For the text-containing cell, return its midpoint in (X, Y) coordinate format. 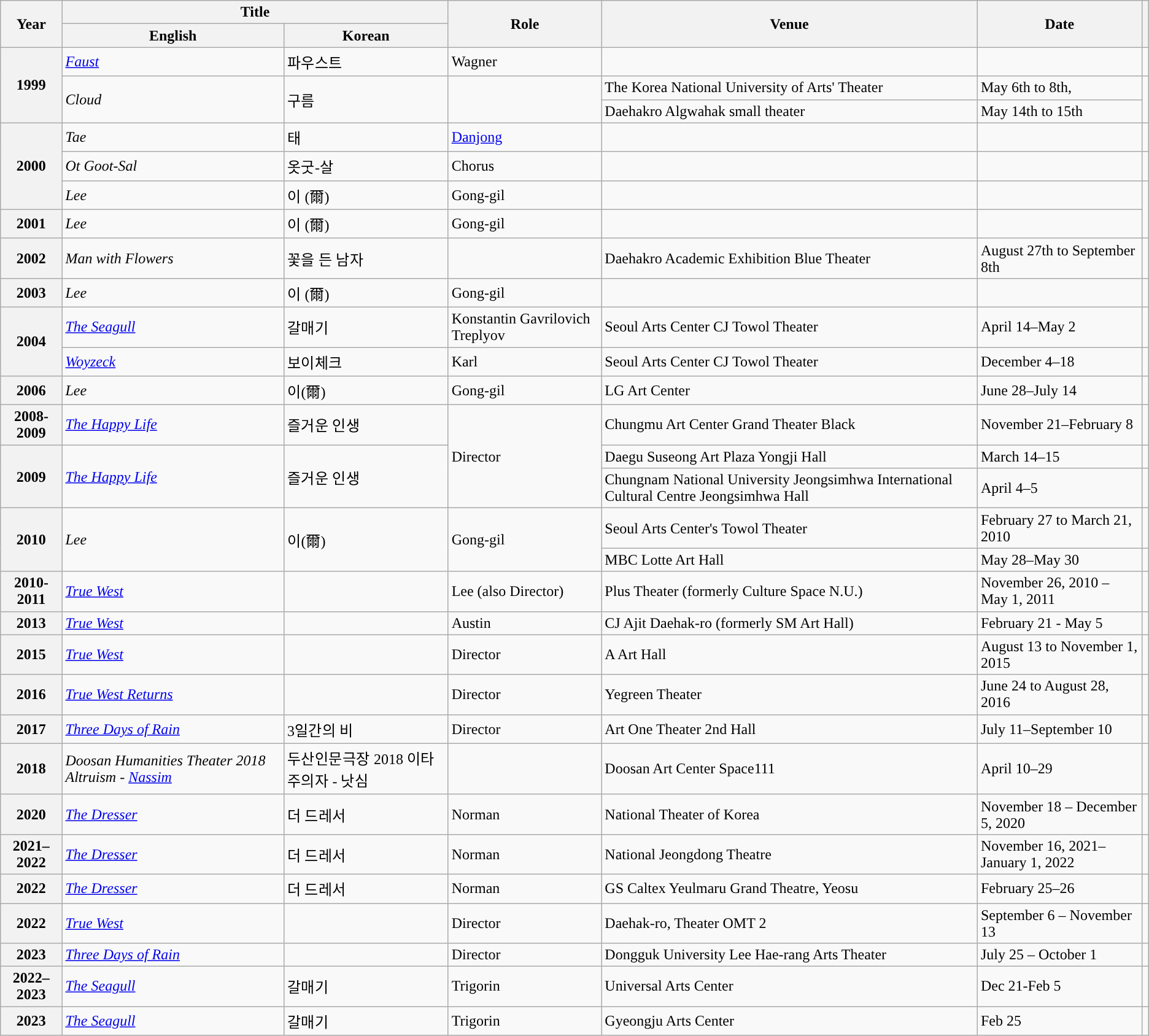
Yegreen Theater (789, 695)
1999 (31, 85)
Chorus (525, 166)
November 16, 2021–January 1, 2022 (1059, 854)
2000 (31, 166)
Daegu Suseong Art Plaza Yongji Hall (789, 457)
Feb 25 (1059, 1021)
November 26, 2010 – May 1, 2011 (1059, 592)
Daehakro Algwahak small theater (789, 111)
Dec 21-Feb 5 (1059, 987)
Chungmu Art Center Grand Theater Black (789, 425)
Chungnam National University Jeongsimhwa International Cultural Centre Jeongsimhwa Hall (789, 489)
June 28–July 14 (1059, 390)
2009 (31, 476)
Doosan Humanities Theater 2018 Altruism - Nassim (173, 768)
Danjong (525, 137)
June 24 to August 28, 2016 (1059, 695)
Daehak-ro, Theater OMT 2 (789, 923)
3일간의 비 (366, 729)
2001 (31, 223)
Title (255, 12)
CJ Ajit Daehak-ro (formerly SM Art Hall) (789, 623)
Venue (789, 24)
옷굿-살 (366, 166)
April 4–5 (1059, 489)
두산인문극장 2018 이타주의자 - 낫심 (366, 768)
November 18 – December 5, 2020 (1059, 814)
December 4–18 (1059, 362)
Ot Goot-Sal (173, 166)
GS Caltex Yeulmaru Grand Theatre, Yeosu (789, 889)
November 21–February 8 (1059, 425)
MBC Lotte Art Hall (789, 560)
Daehakro Academic Exhibition Blue Theater (789, 258)
LG Art Center (789, 390)
May 6th to 8th, (1059, 88)
February 21 - May 5 (1059, 623)
2006 (31, 390)
2010 (31, 540)
Wagner (525, 61)
Universal Arts Center (789, 987)
English (173, 36)
2021–2022 (31, 854)
Tae (173, 137)
August 27th to September 8th (1059, 258)
Konstantin Gavrilovich Treplyov (525, 327)
May 28–May 30 (1059, 560)
Woyzeck (173, 362)
True West Returns (173, 695)
2016 (31, 695)
2017 (31, 729)
Cloud (173, 99)
May 14th to 15th (1059, 111)
Karl (525, 362)
2003 (31, 292)
파우스트 (366, 61)
구름 (366, 99)
꽃을 든 남자 (366, 258)
April 10–29 (1059, 768)
2002 (31, 258)
Korean (366, 36)
April 14–May 2 (1059, 327)
Austin (525, 623)
2022–2023 (31, 987)
2013 (31, 623)
Man with Flowers (173, 258)
Doosan Art Center Space111 (789, 768)
Dongguk University Lee Hae-rang Arts Theater (789, 955)
Faust (173, 61)
July 25 – October 1 (1059, 955)
Plus Theater (formerly Culture Space N.U.) (789, 592)
A Art Hall (789, 654)
2010-2011 (31, 592)
Art One Theater 2nd Hall (789, 729)
Gyeongju Arts Center (789, 1021)
2018 (31, 768)
National Theater of Korea (789, 814)
2015 (31, 654)
February 25–26 (1059, 889)
Date (1059, 24)
September 6 – November 13 (1059, 923)
August 13 to November 1, 2015 (1059, 654)
보이체크 (366, 362)
Year (31, 24)
2020 (31, 814)
National Jeongdong Theatre (789, 854)
March 14–15 (1059, 457)
July 11–September 10 (1059, 729)
Role (525, 24)
Lee (also Director) (525, 592)
The Korea National University of Arts' Theater (789, 88)
February 27 to March 21, 2010 (1059, 528)
Seoul Arts Center's Towol Theater (789, 528)
2004 (31, 341)
2008-2009 (31, 425)
태 (366, 137)
